Find where the given text appears and provide that cell's center as [x, y] coordinate. 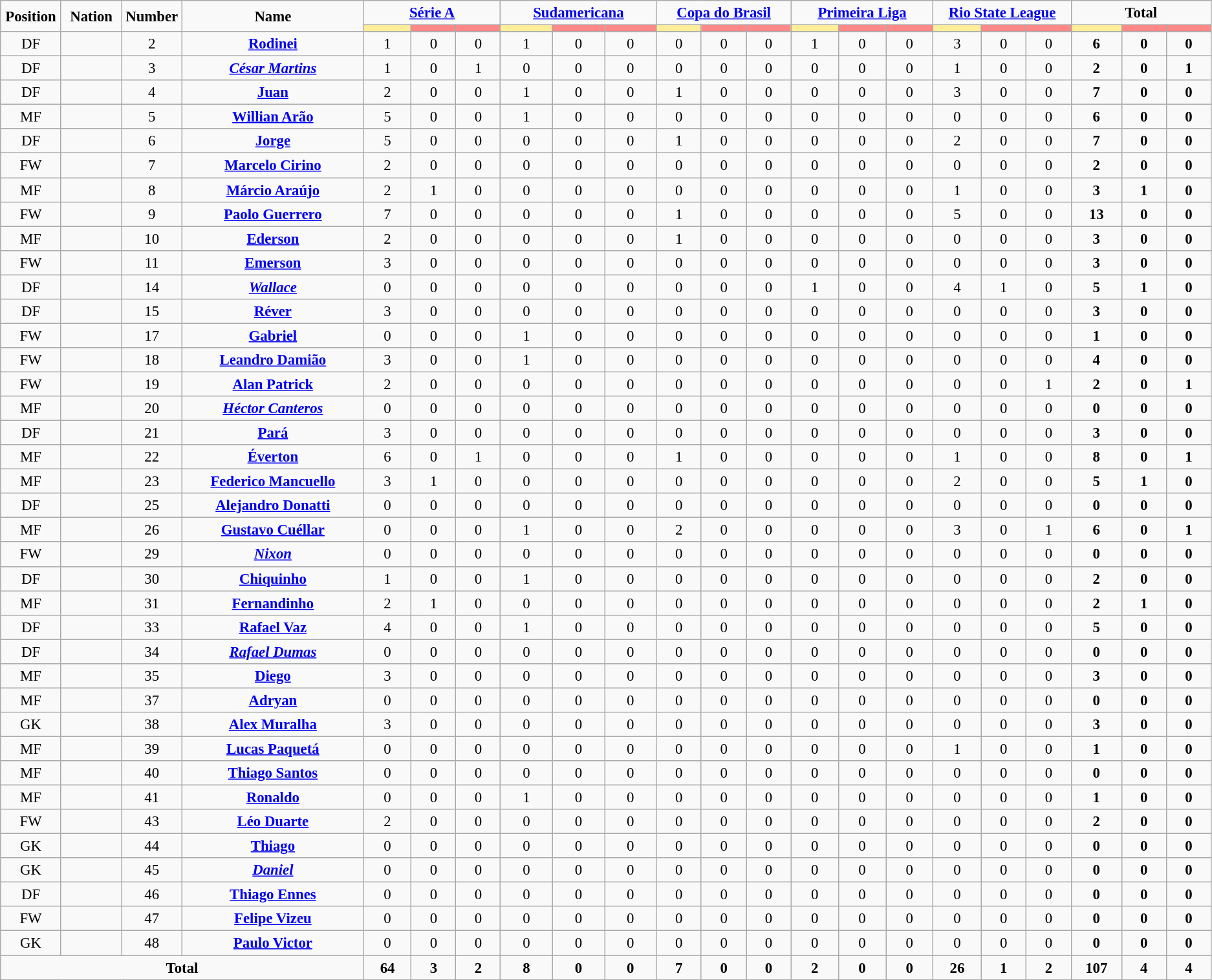
Willian Arão [273, 117]
31 [152, 603]
15 [152, 312]
Federico Mancuello [273, 482]
Nation [91, 16]
9 [152, 214]
44 [152, 846]
Nixon [273, 555]
Gabriel [273, 336]
Primeira Liga [862, 13]
48 [152, 943]
23 [152, 482]
37 [152, 700]
41 [152, 798]
Léo Duarte [273, 822]
Diego [273, 676]
19 [152, 384]
Chiquinho [273, 579]
Thiago [273, 846]
13 [1096, 214]
38 [152, 725]
35 [152, 676]
Paulo Victor [273, 943]
10 [152, 239]
45 [152, 870]
Éverton [273, 457]
64 [387, 968]
Rio State League [1002, 13]
Thiago Ennes [273, 895]
Rodinei [273, 44]
Rafael Dumas [273, 652]
Ederson [273, 239]
Pará [273, 433]
34 [152, 652]
Alejandro Donatti [273, 506]
Jorge [273, 142]
43 [152, 822]
Fernandinho [273, 603]
Name [273, 16]
33 [152, 627]
107 [1096, 968]
Wallace [273, 287]
Marcelo Cirino [273, 165]
Paolo Guerrero [273, 214]
17 [152, 336]
21 [152, 433]
Number [152, 16]
Thiago Santos [273, 773]
Juan [273, 92]
47 [152, 919]
Lucas Paquetá [273, 749]
Ronaldo [273, 798]
40 [152, 773]
Héctor Canteros [273, 409]
46 [152, 895]
Daniel [273, 870]
29 [152, 555]
Réver [273, 312]
11 [152, 262]
14 [152, 287]
30 [152, 579]
Sudamericana [578, 13]
Márcio Araújo [273, 190]
Gustavo Cuéllar [273, 530]
Rafael Vaz [273, 627]
Leandro Damião [273, 360]
Position [31, 16]
39 [152, 749]
César Martins [273, 69]
Alex Muralha [273, 725]
Alan Patrick [273, 384]
Adryan [273, 700]
Emerson [273, 262]
Felipe Vizeu [273, 919]
20 [152, 409]
Copa do Brasil [724, 13]
22 [152, 457]
18 [152, 360]
Série A [432, 13]
25 [152, 506]
